From the cell containing the given text, extract its center point as [x, y] coordinate. 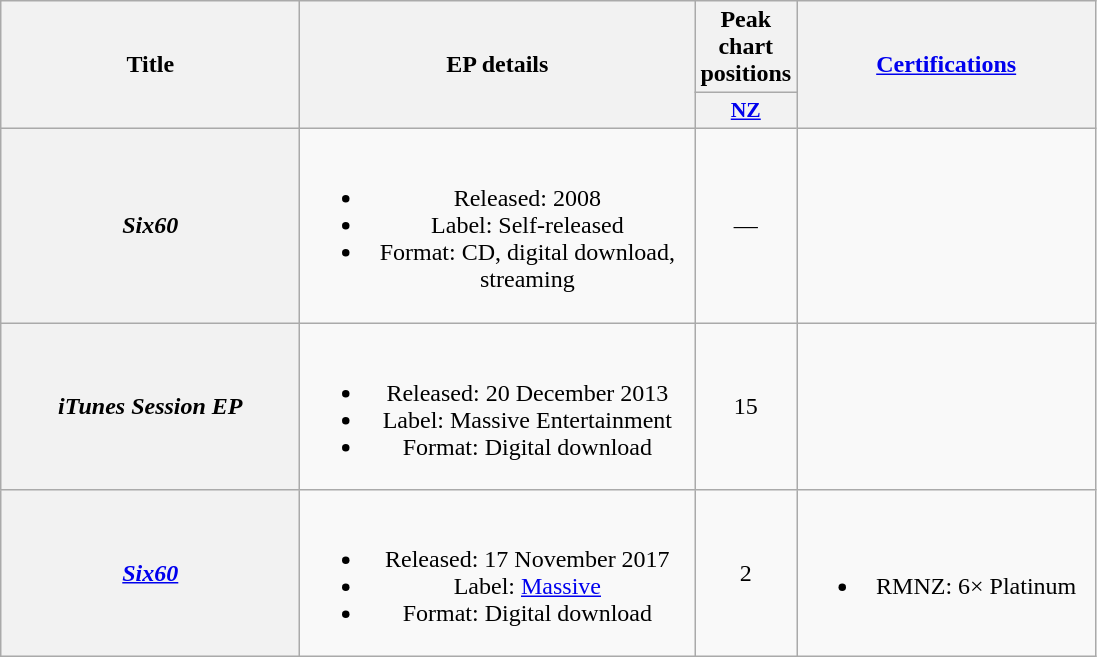
EP details [498, 65]
iTunes Session EP [150, 406]
RMNZ: 6× Platinum [946, 574]
NZ [746, 111]
Peak chart positions [746, 47]
Released: 20 December 2013Label: Massive EntertainmentFormat: Digital download [498, 406]
15 [746, 406]
Released: 2008Label: Self-releasedFormat: CD, digital download, streaming [498, 225]
Title [150, 65]
2 [746, 574]
Certifications [946, 65]
— [746, 225]
Released: 17 November 2017Label: MassiveFormat: Digital download [498, 574]
